Provide the [X, Y] coordinate of the cell's center where the given text is located.  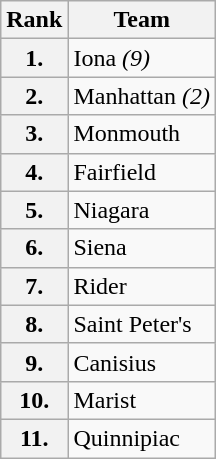
9. [34, 362]
Team [142, 20]
Manhattan (2) [142, 96]
Fairfield [142, 172]
Saint Peter's [142, 324]
Marist [142, 400]
8. [34, 324]
3. [34, 134]
Canisius [142, 362]
5. [34, 210]
Rank [34, 20]
Siena [142, 248]
10. [34, 400]
1. [34, 58]
Niagara [142, 210]
11. [34, 438]
Monmouth [142, 134]
6. [34, 248]
2. [34, 96]
4. [34, 172]
Rider [142, 286]
Quinnipiac [142, 438]
Iona (9) [142, 58]
7. [34, 286]
